Capture the cell that displays the provided text and extract its [x, y] central coordinate. 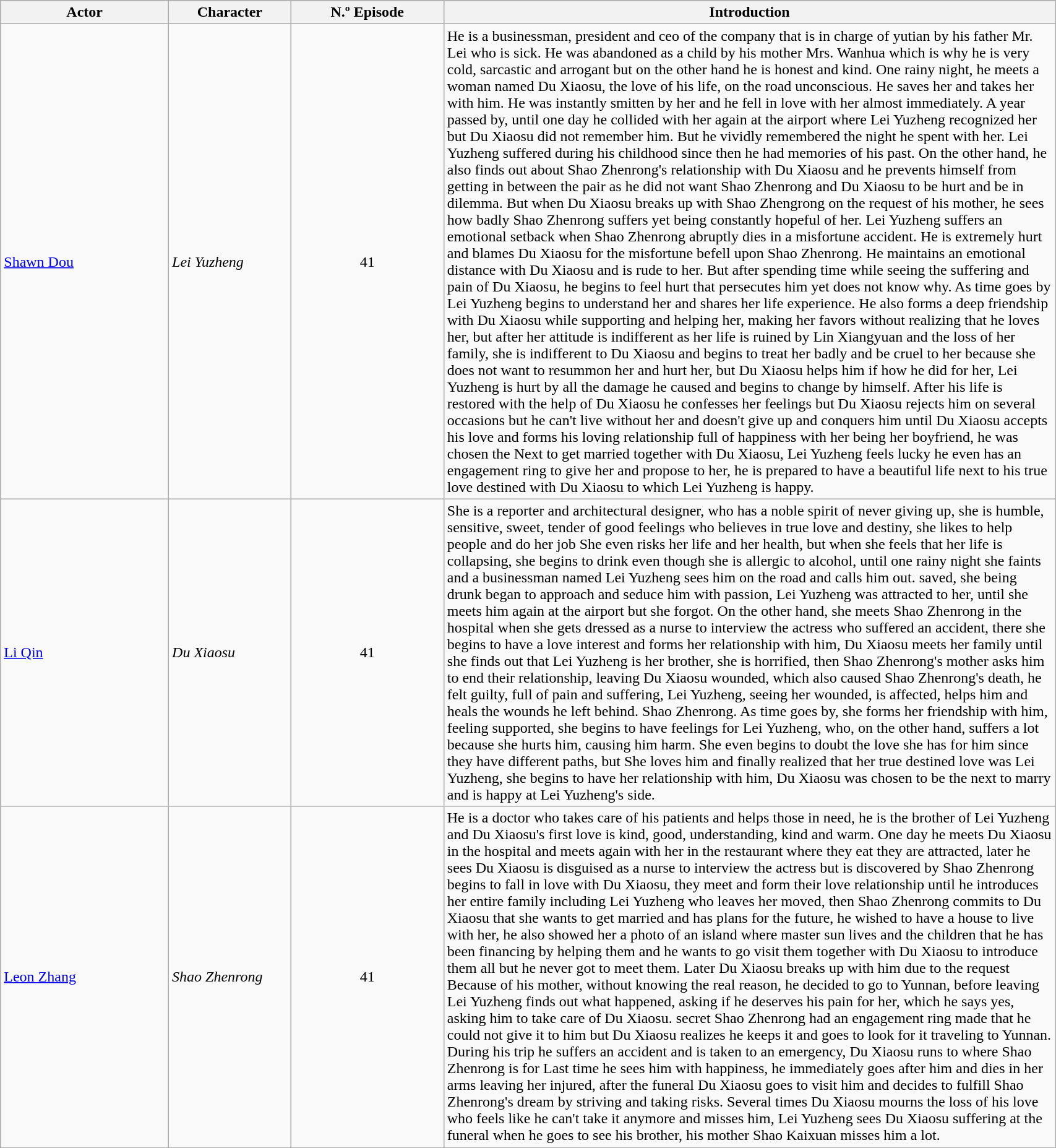
Shawn Dou [85, 261]
Actor [85, 12]
Li Qin [85, 652]
Introduction [749, 12]
Du Xiaosu [230, 652]
Shao Zhenrong [230, 977]
N.º Episode [367, 12]
Character [230, 12]
Leon Zhang [85, 977]
Lei Yuzheng [230, 261]
